Capture the cell that displays the provided text and extract its (x, y) central coordinate. 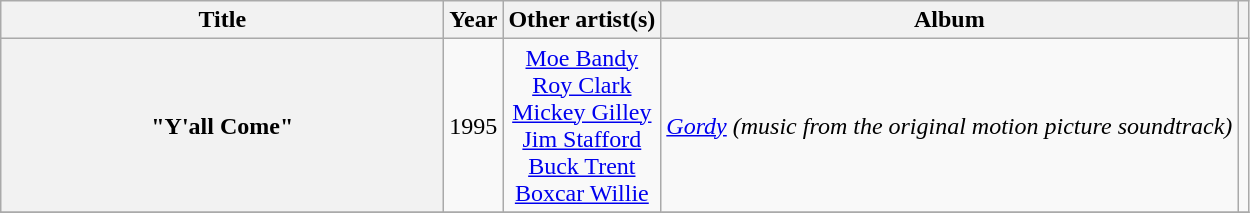
Other artist(s) (582, 20)
Moe BandyRoy ClarkMickey GilleyJim StaffordBuck TrentBoxcar Willie (582, 126)
Year (474, 20)
1995 (474, 126)
Title (222, 20)
Gordy (music from the original motion picture soundtrack) (950, 126)
"Y'all Come" (222, 126)
Album (950, 20)
